Return (X, Y) of the center of cell containing provided text 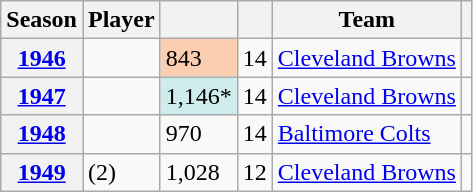
970 (198, 134)
1946 (42, 58)
1,028 (198, 172)
1947 (42, 96)
1948 (42, 134)
Team (366, 20)
(2) (121, 172)
Baltimore Colts (366, 134)
1949 (42, 172)
843 (198, 58)
Season (42, 20)
1,146* (198, 96)
Player (121, 20)
12 (254, 172)
